Detect which cell encompasses the target text, then output its (X, Y) center coordinate. 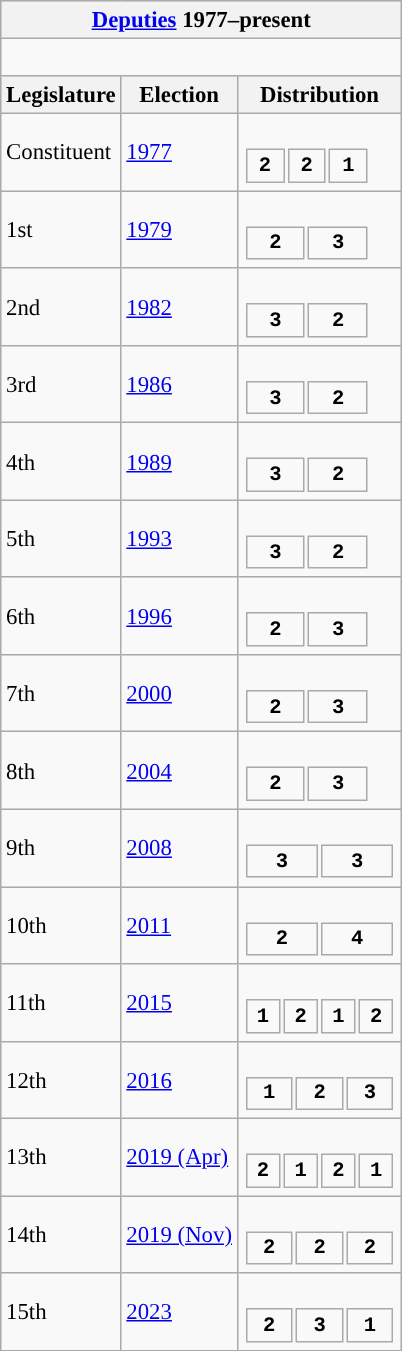
5th (61, 538)
2023 (179, 1312)
1977 (179, 152)
2011 (179, 926)
13th (61, 1158)
3 3 (319, 848)
10th (61, 926)
2 2 1 (319, 152)
11th (61, 1002)
2019 (Apr) (179, 1158)
15th (61, 1312)
9th (61, 848)
6th (61, 616)
2 3 1 (319, 1312)
2019 (Nov) (179, 1234)
2008 (179, 848)
1993 (179, 538)
12th (61, 1080)
2015 (179, 1002)
14th (61, 1234)
1st (61, 230)
3rd (61, 384)
Constituent (61, 152)
4th (61, 462)
4 (357, 939)
1996 (179, 616)
1989 (179, 462)
Legislature (61, 95)
1979 (179, 230)
Distribution (319, 95)
2 1 2 1 (319, 1158)
2 2 2 (319, 1234)
1982 (179, 306)
2016 (179, 1080)
7th (61, 694)
2000 (179, 694)
Deputies 1977–present (202, 20)
2nd (61, 306)
1 2 3 (319, 1080)
Election (179, 95)
1 2 1 2 (319, 1002)
2 4 (319, 926)
1986 (179, 384)
8th (61, 770)
2004 (179, 770)
